Provide the [x, y] coordinate of the cell's center where the given text is located.  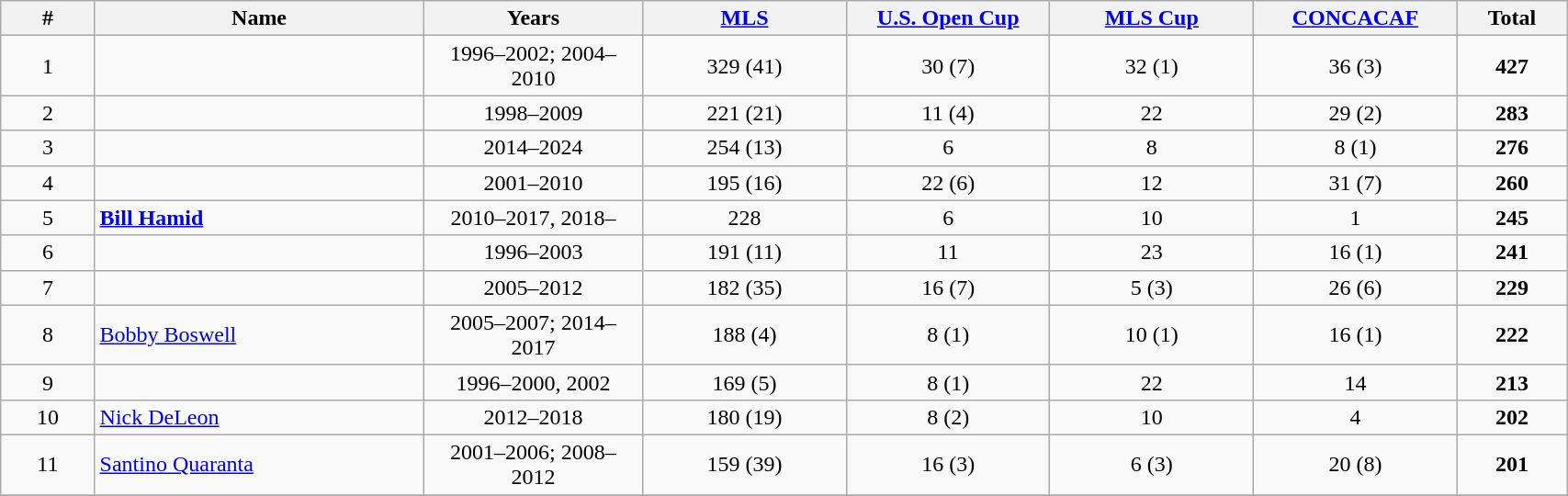
241 [1512, 253]
U.S. Open Cup [948, 18]
29 (2) [1356, 113]
182 (35) [745, 287]
23 [1152, 253]
3 [48, 148]
228 [745, 218]
329 (41) [745, 66]
245 [1512, 218]
36 (3) [1356, 66]
213 [1512, 382]
276 [1512, 148]
Name [259, 18]
7 [48, 287]
11 (4) [948, 113]
MLS Cup [1152, 18]
Nick DeLeon [259, 417]
# [48, 18]
5 (3) [1152, 287]
180 (19) [745, 417]
1996–2003 [533, 253]
Santino Quaranta [259, 465]
CONCACAF [1356, 18]
283 [1512, 113]
2 [48, 113]
159 (39) [745, 465]
32 (1) [1152, 66]
10 (1) [1152, 334]
202 [1512, 417]
Years [533, 18]
254 (13) [745, 148]
1996–2002; 2004–2010 [533, 66]
16 (7) [948, 287]
188 (4) [745, 334]
8 (2) [948, 417]
260 [1512, 183]
221 (21) [745, 113]
1998–2009 [533, 113]
195 (16) [745, 183]
2005–2012 [533, 287]
2001–2010 [533, 183]
Total [1512, 18]
12 [1152, 183]
Bill Hamid [259, 218]
6 (3) [1152, 465]
229 [1512, 287]
191 (11) [745, 253]
5 [48, 218]
30 (7) [948, 66]
169 (5) [745, 382]
201 [1512, 465]
22 (6) [948, 183]
2005–2007; 2014–2017 [533, 334]
31 (7) [1356, 183]
2012–2018 [533, 417]
20 (8) [1356, 465]
222 [1512, 334]
2014–2024 [533, 148]
2001–2006; 2008–2012 [533, 465]
16 (3) [948, 465]
Bobby Boswell [259, 334]
9 [48, 382]
2010–2017, 2018– [533, 218]
26 (6) [1356, 287]
1996–2000, 2002 [533, 382]
MLS [745, 18]
14 [1356, 382]
427 [1512, 66]
